Return (X, Y) of the center of cell containing provided text 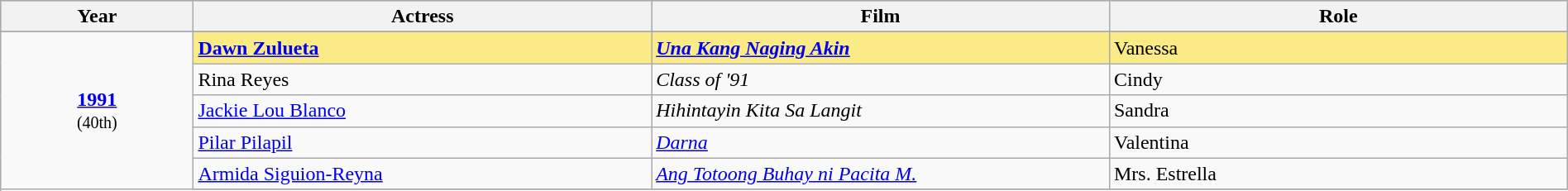
Role (1338, 17)
1991(40th) (98, 111)
Hihintayin Kita Sa Langit (881, 111)
Darna (881, 142)
Year (98, 17)
Cindy (1338, 79)
Jackie Lou Blanco (423, 111)
Class of '91 (881, 79)
Vanessa (1338, 48)
Pilar Pilapil (423, 142)
Dawn Zulueta (423, 48)
Una Kang Naging Akin (881, 48)
Ang Totoong Buhay ni Pacita M. (881, 174)
Rina Reyes (423, 79)
Sandra (1338, 111)
Armida Siguion-Reyna (423, 174)
Actress (423, 17)
Valentina (1338, 142)
Film (881, 17)
Mrs. Estrella (1338, 174)
